From the cell containing the given text, extract its center point as (x, y) coordinate. 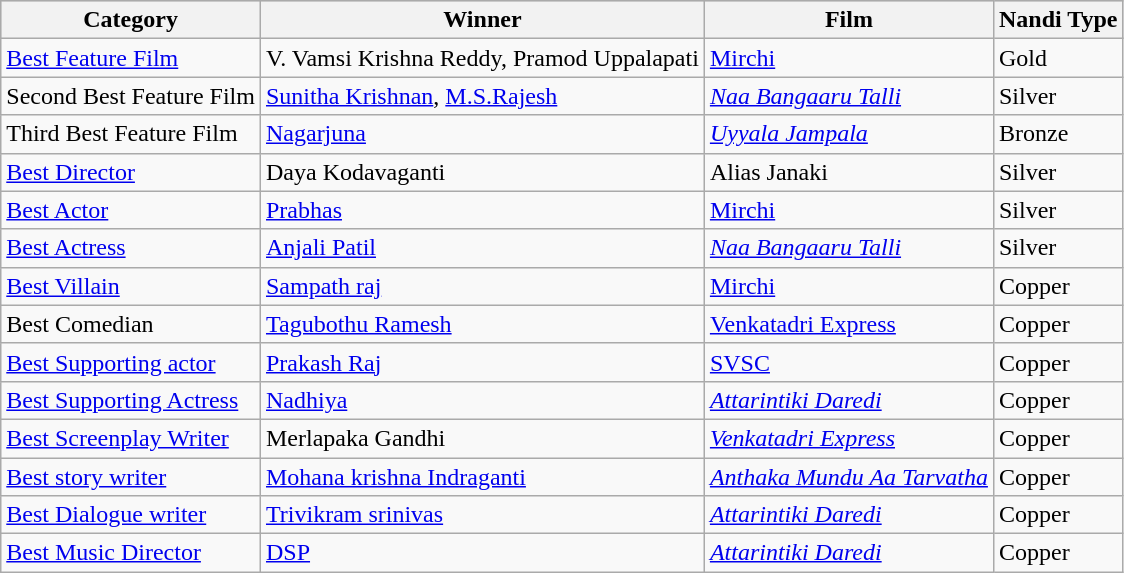
Trivikram srinivas (482, 515)
Mohana krishna Indraganti (482, 477)
Best Screenplay Writer (131, 438)
SVSC (848, 362)
Best Supporting actor (131, 362)
Best Actress (131, 248)
Sunitha Krishnan, M.S.Rajesh (482, 96)
DSP (482, 553)
Category (131, 20)
Best Dialogue writer (131, 515)
Merlapaka Gandhi (482, 438)
Daya Kodavaganti (482, 172)
Best Music Director (131, 553)
Third Best Feature Film (131, 134)
Best Supporting Actress (131, 400)
Second Best Feature Film (131, 96)
Nagarjuna (482, 134)
Best Actor (131, 210)
Best Director (131, 172)
Uyyala Jampala (848, 134)
Film (848, 20)
Best story writer (131, 477)
Nandi Type (1058, 20)
Tagubothu Ramesh (482, 324)
Winner (482, 20)
Anthaka Mundu Aa Tarvatha (848, 477)
Bronze (1058, 134)
V. Vamsi Krishna Reddy, Pramod Uppalapati (482, 58)
Sampath raj (482, 286)
Alias Janaki (848, 172)
Anjali Patil (482, 248)
Prakash Raj (482, 362)
Best Comedian (131, 324)
Nadhiya (482, 400)
Prabhas (482, 210)
Best Villain (131, 286)
Best Feature Film (131, 58)
Gold (1058, 58)
